Detect which cell encompasses the target text, then output its [x, y] center coordinate. 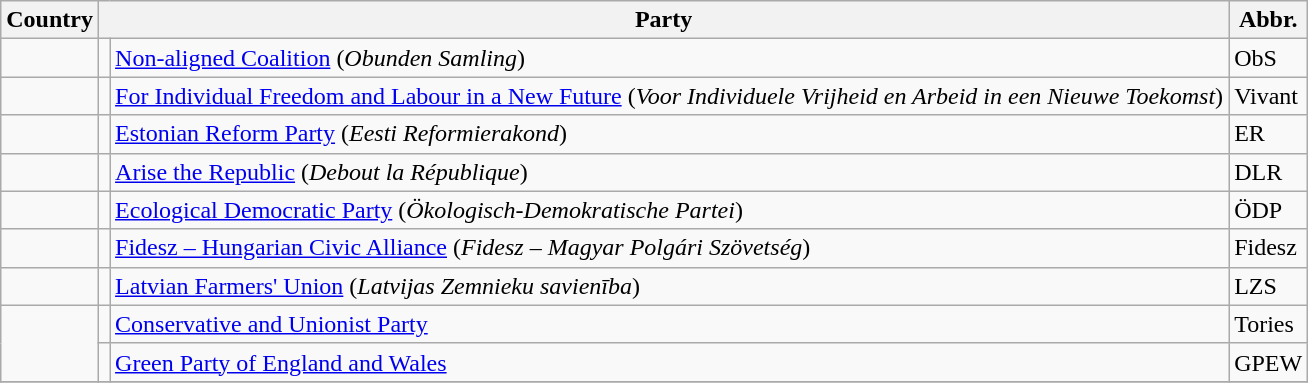
Tories [1268, 324]
Abbr. [1268, 20]
Latvian Farmers' Union (Latvijas Zemnieku savienība) [670, 286]
Arise the Republic (Debout la République) [670, 172]
Fidesz [1268, 248]
Green Party of England and Wales [670, 362]
GPEW [1268, 362]
Party [663, 20]
ObS [1268, 58]
Fidesz – Hungarian Civic Alliance (Fidesz – Magyar Polgári Szövetség) [670, 248]
Estonian Reform Party (Eesti Reformierakond) [670, 134]
DLR [1268, 172]
LZS [1268, 286]
Non-aligned Coalition (Obunden Samling) [670, 58]
ER [1268, 134]
Conservative and Unionist Party [670, 324]
Country [50, 20]
ÖDP [1268, 210]
Ecological Democratic Party (Ökologisch-Demokratische Partei) [670, 210]
For Individual Freedom and Labour in a New Future (Voor Individuele Vrijheid en Arbeid in een Nieuwe Toekomst) [670, 96]
Vivant [1268, 96]
